Scan for the cell matching the given text and deliver its (x, y) coordinate at center. 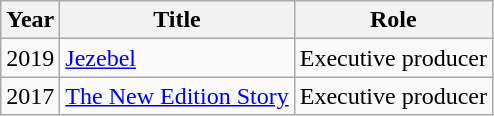
The New Edition Story (177, 96)
Title (177, 20)
Jezebel (177, 58)
Role (393, 20)
2017 (30, 96)
Year (30, 20)
2019 (30, 58)
